Determine the (X, Y) coordinate at the center of the cell enclosing the given text.  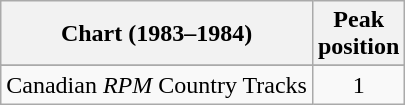
Peakposition (358, 34)
Canadian RPM Country Tracks (157, 85)
1 (358, 85)
Chart (1983–1984) (157, 34)
